Pinpoint the cell where the given text exists, returning its [X, Y] midpoint coordinate. 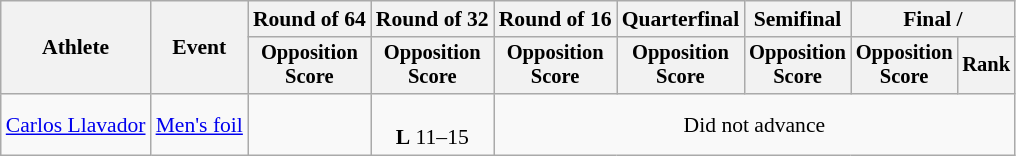
L 11–15 [432, 124]
Round of 64 [310, 19]
Athlete [76, 48]
Did not advance [754, 124]
Rank [986, 66]
Round of 16 [556, 19]
Final / [933, 19]
Quarterfinal [681, 19]
Round of 32 [432, 19]
Event [200, 48]
Semifinal [798, 19]
Men's foil [200, 124]
Carlos Llavador [76, 124]
